Detect which cell encompasses the target text, then output its (X, Y) center coordinate. 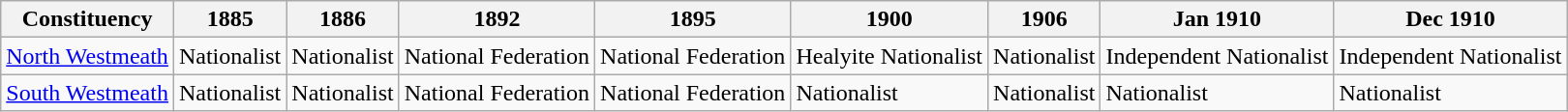
Jan 1910 (1218, 19)
1900 (890, 19)
1886 (343, 19)
North Westmeath (87, 56)
1892 (497, 19)
Healyite Nationalist (890, 56)
1885 (229, 19)
South Westmeath (87, 93)
1906 (1044, 19)
Constituency (87, 19)
Dec 1910 (1450, 19)
1895 (693, 19)
